Pinpoint the cell where the given text exists, returning its (x, y) midpoint coordinate. 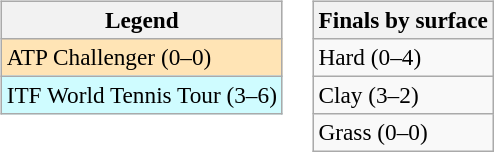
ATP Challenger (0–0) (142, 57)
Grass (0–0) (403, 133)
Hard (0–4) (403, 57)
ITF World Tennis Tour (3–6) (142, 95)
Finals by surface (403, 20)
Clay (3–2) (403, 95)
Legend (142, 20)
